Search for the cell housing the specified text and yield its [x, y] center coordinate. 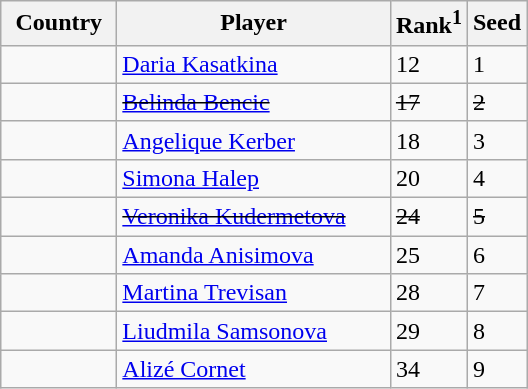
12 [428, 64]
4 [496, 178]
6 [496, 255]
9 [496, 369]
Veronika Kudermetova [254, 217]
Player [254, 24]
Liudmila Samsonova [254, 331]
Rank1 [428, 24]
5 [496, 217]
18 [428, 140]
7 [496, 293]
Daria Kasatkina [254, 64]
Alizé Cornet [254, 369]
17 [428, 102]
Angelique Kerber [254, 140]
Belinda Bencic [254, 102]
1 [496, 64]
29 [428, 331]
3 [496, 140]
Simona Halep [254, 178]
28 [428, 293]
8 [496, 331]
24 [428, 217]
Country [59, 24]
25 [428, 255]
Amanda Anisimova [254, 255]
Martina Trevisan [254, 293]
Seed [496, 24]
34 [428, 369]
2 [496, 102]
20 [428, 178]
